From the cell containing the given text, extract its center point as [x, y] coordinate. 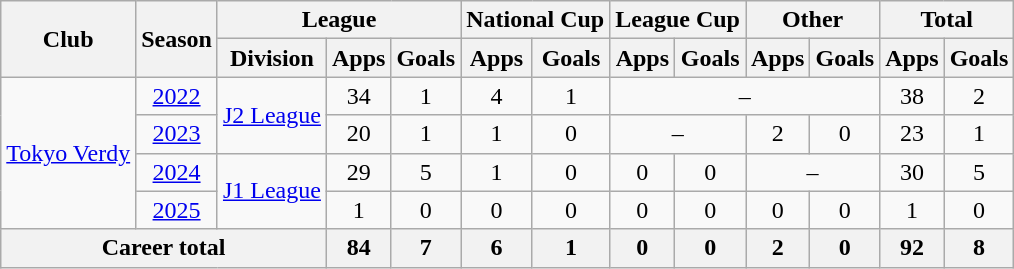
Total [947, 20]
League Cup [678, 20]
Career total [164, 248]
National Cup [536, 20]
34 [358, 96]
Other [813, 20]
2022 [177, 96]
League [338, 20]
84 [358, 248]
2025 [177, 210]
J1 League [272, 191]
92 [912, 248]
Season [177, 39]
38 [912, 96]
J2 League [272, 115]
2024 [177, 172]
7 [426, 248]
29 [358, 172]
6 [497, 248]
23 [912, 134]
4 [497, 96]
30 [912, 172]
20 [358, 134]
Tokyo Verdy [68, 153]
8 [979, 248]
2023 [177, 134]
Club [68, 39]
Division [272, 58]
